For the text-containing cell, return its midpoint in [X, Y] coordinate format. 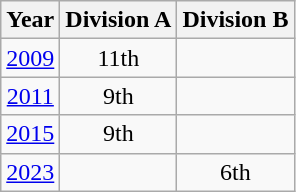
Division A [118, 20]
2009 [30, 58]
2023 [30, 172]
Year [30, 20]
Division B [236, 20]
2015 [30, 134]
6th [236, 172]
2011 [30, 96]
11th [118, 58]
